Provide the [X, Y] coordinate of the cell's center where the given text is located.  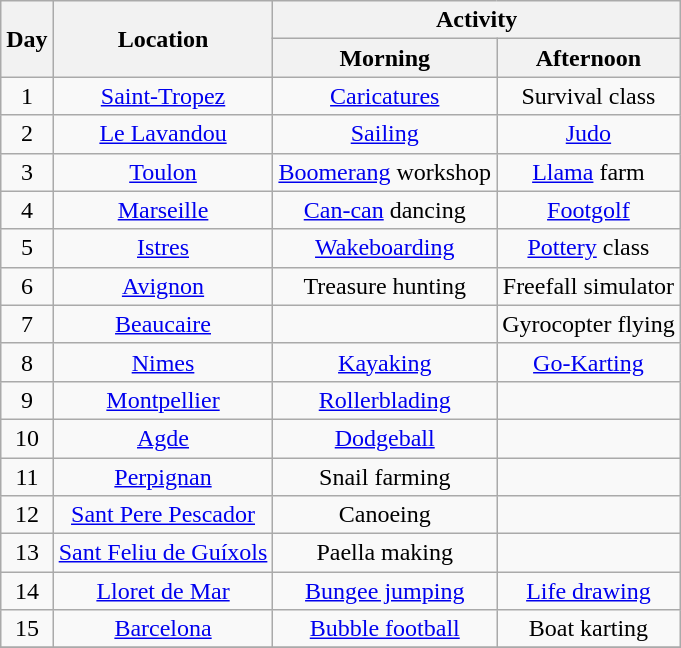
Canoeing [385, 515]
Beaucaire [163, 324]
Footgolf [589, 210]
9 [27, 400]
Dodgeball [385, 438]
Treasure hunting [385, 286]
Le Lavandou [163, 134]
Barcelona [163, 629]
Rollerblading [385, 400]
Sant Pere Pescador [163, 515]
Day [27, 39]
2 [27, 134]
13 [27, 553]
Sailing [385, 134]
Judo [589, 134]
Montpellier [163, 400]
Go-Karting [589, 362]
Life drawing [589, 591]
Agde [163, 438]
Freefall simulator [589, 286]
Toulon [163, 172]
12 [27, 515]
15 [27, 629]
11 [27, 477]
Caricatures [385, 96]
Pottery class [589, 248]
Survival class [589, 96]
Boomerang workshop [385, 172]
Snail farming [385, 477]
Activity [476, 20]
Morning [385, 58]
7 [27, 324]
Avignon [163, 286]
Marseille [163, 210]
Bungee jumping [385, 591]
3 [27, 172]
Paella making [385, 553]
10 [27, 438]
Bubble football [385, 629]
Nimes [163, 362]
Afternoon [589, 58]
Can-can dancing [385, 210]
14 [27, 591]
Kayaking [385, 362]
Saint-Tropez [163, 96]
Boat karting [589, 629]
Location [163, 39]
Sant Feliu de Guíxols [163, 553]
Llama farm [589, 172]
8 [27, 362]
Perpignan [163, 477]
4 [27, 210]
1 [27, 96]
5 [27, 248]
Istres [163, 248]
6 [27, 286]
Lloret de Mar [163, 591]
Gyrocopter flying [589, 324]
Wakeboarding [385, 248]
